Capture the cell that displays the provided text and extract its [X, Y] central coordinate. 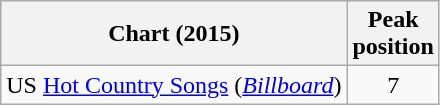
7 [393, 85]
Chart (2015) [174, 34]
Peakposition [393, 34]
US Hot Country Songs (Billboard) [174, 85]
